Provide the (X, Y) coordinate of the cell's center where the given text is located.  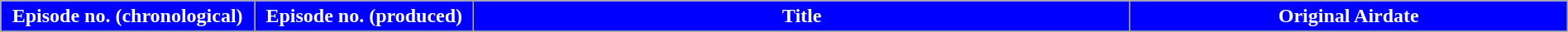
Episode no. (produced) (364, 16)
Episode no. (chronological) (127, 16)
Title (802, 16)
Original Airdate (1348, 16)
